Pinpoint the cell where the given text exists, returning its (x, y) midpoint coordinate. 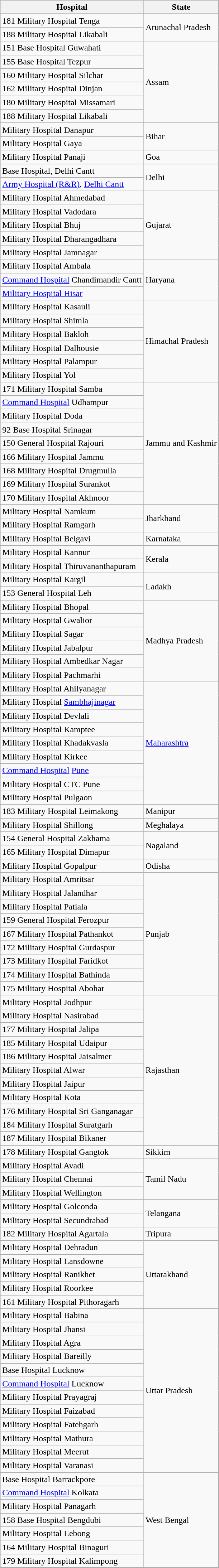
151 Base Hospital Guwahati (72, 48)
Military Hospital Sambhajinagar (72, 702)
Command Hospital Chandimandir Cantt (72, 280)
179 Military Hospital Kalimpong (72, 1561)
Military Hospital Hisar (72, 293)
Military Hospital Shillong (72, 825)
Military Hospital Roorkee (72, 1288)
Military Hospital Pachmarhi (72, 675)
184 Military Hospital Suratgarh (72, 1125)
164 Military Hospital Binaguri (72, 1547)
187 Military Hospital Bikaner (72, 1138)
Military Hospital Babina (72, 1316)
Command Hospital Udhampur (72, 402)
168 Military Hospital Drugmulla (72, 471)
Military Hospital Varanasi (72, 1465)
154 General Hospital Zakhama (72, 839)
Military Hospital Gwalior (72, 621)
Military Hospital Ahilyanagar (72, 689)
Military Hospital Wellington (72, 1193)
173 Military Hospital Faridkot (72, 961)
Military Hospital Alwar (72, 1070)
165 Military Hospital Dimapur (72, 852)
Maharashtra (181, 743)
92 Base Hospital Srinagar (72, 430)
169 Military Hospital Surankot (72, 484)
183 Military Hospital Leimakong (72, 811)
Military Hospital Secundrabad (72, 1220)
Military Hospital Ranikhet (72, 1275)
Military Hospital Devlali (72, 716)
Kerala (181, 559)
Military Hospital Nasirabad (72, 1015)
Himachal Pradesh (181, 341)
Military Hospital Panaji (72, 157)
Military Hospital Patiala (72, 907)
Military Hospital Bhuj (72, 225)
Military Hospital Bakloh (72, 334)
Military Hospital Fatehgarh (72, 1424)
Military Hospital Ambala (72, 266)
Military Hospital Doda (72, 416)
Military Hospital Namkum (72, 511)
155 Base Hospital Tezpur (72, 62)
Military Hospital Ambedkar Nagar (72, 661)
Military Hospital Bareilly (72, 1356)
167 Military Hospital Pathankot (72, 934)
178 Military Hospital Gangtok (72, 1152)
Uttar Pradesh (181, 1391)
186 Military Hospital Jaisalmer (72, 1057)
Karnataka (181, 539)
176 Military Hospital Sri Ganganagar (72, 1111)
174 Military Hospital Bathinda (72, 975)
Sikkim (181, 1152)
Military Hospital Lansdowne (72, 1261)
182 Military Hospital Agartala (72, 1234)
Ladakh (181, 586)
Arunachal Pradesh (181, 28)
Military Hospital Kasauli (72, 307)
Bihar (181, 136)
Military Hospital Gaya (72, 143)
Military Hospital Vadodara (72, 212)
Military Hospital Mathura (72, 1438)
Military Hospital Jaipur (72, 1084)
Military Hospital Khadakvasla (72, 743)
150 General Hospital Rajouri (72, 443)
Military Hospital Agra (72, 1343)
Base Hospital Barrackpore (72, 1479)
Military Hospital Pulgaon (72, 797)
Base Hospital Lucknow (72, 1370)
Military Hospital Shimla (72, 320)
Military Hospital Amritsar (72, 879)
Military Hospital Dharangadhara (72, 239)
Base Hospital, Delhi Cantt (72, 171)
Military Hospital Jodhpur (72, 1002)
Tamil Nadu (181, 1179)
Military Hospital Chennai (72, 1179)
153 General Hospital Leh (72, 593)
177 Military Hospital Jalipa (72, 1029)
Military Hospital Faizabad (72, 1411)
Military Hospital Dalhousie (72, 348)
Military Hospital Thiruvananthapuram (72, 566)
185 Military Hospital Udaipur (72, 1043)
Jammu and Kashmir (181, 443)
Military Hospital Avadi (72, 1166)
Delhi (181, 178)
Military Hospital CTC Pune (72, 784)
Military Hospital Gopalpur (72, 866)
170 Military Hospital Akhnoor (72, 498)
Military Hospital Dehradun (72, 1247)
181 Military Hospital Tenga (72, 21)
Meghalaya (181, 825)
Tripura (181, 1234)
Uttarakhand (181, 1274)
Military Hospital Bhopal (72, 607)
Command Hospital Pune (72, 770)
Military Hospital Jamnagar (72, 252)
Military Hospital Kota (72, 1097)
Military Hospital Ramgarh (72, 525)
Military Hospital Prayagraj (72, 1397)
Military Hospital Palampur (72, 361)
Military Hospital Lebong (72, 1534)
172 Military Hospital Gurdaspur (72, 947)
175 Military Hospital Abohar (72, 988)
Military Hospital Kirkee (72, 757)
State (181, 7)
158 Base Hospital Bengdubi (72, 1520)
Telangana (181, 1213)
162 Military Hospital Dinjan (72, 89)
Military Hospital Kannur (72, 552)
West Bengal (181, 1520)
Military Hospital Golconda (72, 1206)
Military Hospital Panagarh (72, 1506)
Nagaland (181, 845)
Command Hospital Lucknow (72, 1384)
Madhya Pradesh (181, 641)
Odisha (181, 866)
Military Hospital Belgavi (72, 539)
Goa (181, 157)
Hospital (72, 7)
Jharkhand (181, 518)
Military Hospital Meerut (72, 1452)
160 Military Hospital Silchar (72, 75)
159 General Hospital Ferozpur (72, 920)
Military Hospital Kargil (72, 579)
171 Military Hospital Samba (72, 389)
166 Military Hospital Jammu (72, 457)
180 Military Hospital Missamari (72, 102)
Manipur (181, 811)
Military Hospital Danapur (72, 130)
Punjab (181, 934)
Military Hospital Ahmedabad (72, 198)
Gujarat (181, 225)
Military Hospital Jabalpur (72, 648)
Military Hospital Yol (72, 375)
Assam (181, 82)
Army Hospital (R&R), Delhi Cantt (72, 184)
Command Hospital Kolkata (72, 1493)
161 Military Hospital Pithoragarh (72, 1302)
Rajasthan (181, 1070)
Military Hospital Jhansi (72, 1329)
Military Hospital Kamptee (72, 729)
Haryana (181, 280)
Military Hospital Sagar (72, 634)
Military Hospital Jalandhar (72, 893)
